Find where the given text appears and provide that cell's center as (x, y) coordinate. 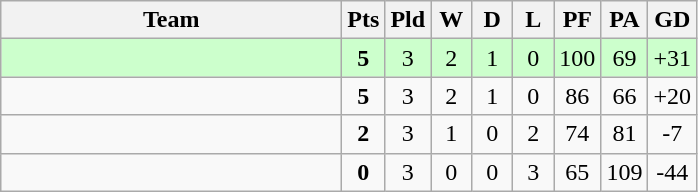
69 (624, 58)
-7 (672, 134)
100 (578, 58)
Pts (364, 20)
81 (624, 134)
+20 (672, 96)
65 (578, 172)
L (534, 20)
109 (624, 172)
D (492, 20)
+31 (672, 58)
Team (172, 20)
Pld (408, 20)
74 (578, 134)
PA (624, 20)
-44 (672, 172)
66 (624, 96)
86 (578, 96)
GD (672, 20)
W (452, 20)
PF (578, 20)
